For the text-containing cell, return its midpoint in [X, Y] coordinate format. 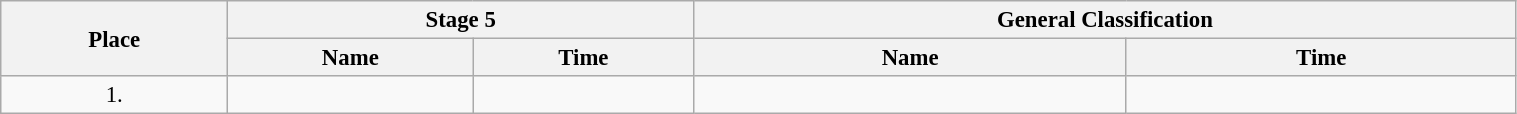
Place [114, 38]
General Classification [1105, 20]
Stage 5 [461, 20]
1. [114, 95]
